Detect which cell encompasses the target text, then output its [X, Y] center coordinate. 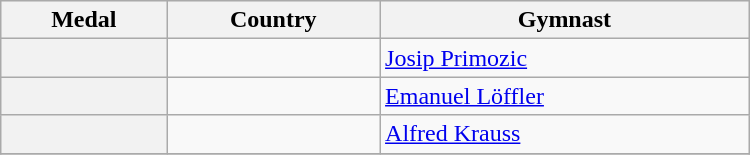
Medal [84, 20]
Josip Primozic [565, 58]
Gymnast [565, 20]
Emanuel Löffler [565, 96]
Alfred Krauss [565, 134]
Country [274, 20]
